Return [X, Y] of the center of cell containing provided text 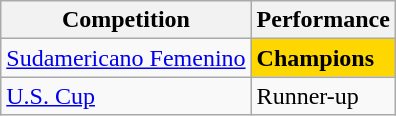
Competition [126, 20]
U.S. Cup [126, 96]
Champions [323, 58]
Runner-up [323, 96]
Performance [323, 20]
Sudamericano Femenino [126, 58]
